For the text-containing cell, return its midpoint in (x, y) coordinate format. 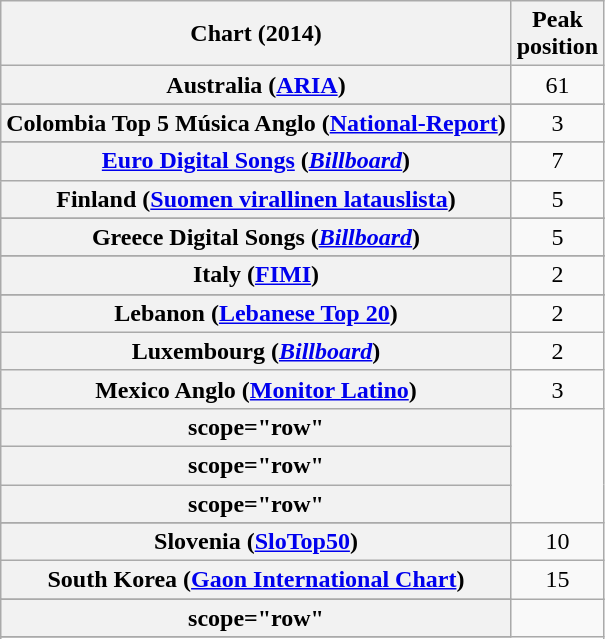
Australia (ARIA) (256, 85)
15 (557, 580)
Slovenia (SloTop50) (256, 542)
10 (557, 542)
Chart (2014) (256, 34)
Euro Digital Songs (Billboard) (256, 161)
South Korea (Gaon International Chart) (256, 580)
Greece Digital Songs (Billboard) (256, 237)
Lebanon (Lebanese Top 20) (256, 313)
Mexico Anglo (Monitor Latino) (256, 389)
Colombia Top 5 Música Anglo (National-Report) (256, 123)
Finland (Suomen virallinen latauslista) (256, 199)
Luxembourg (Billboard) (256, 351)
61 (557, 85)
Peakposition (557, 34)
7 (557, 161)
Italy (FIMI) (256, 275)
